Return the [x, y] coordinate for the center point of the cell that contains the specified text.  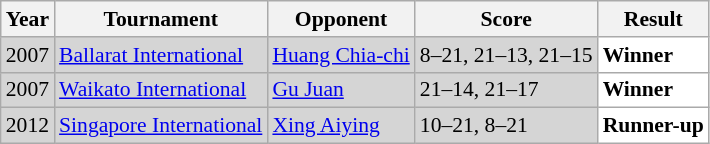
Huang Chia-chi [340, 55]
Tournament [160, 19]
Runner-up [654, 126]
Singapore International [160, 126]
8–21, 21–13, 21–15 [506, 55]
Gu Juan [340, 90]
Result [654, 19]
2012 [28, 126]
21–14, 21–17 [506, 90]
10–21, 8–21 [506, 126]
Waikato International [160, 90]
Score [506, 19]
Year [28, 19]
Xing Aiying [340, 126]
Ballarat International [160, 55]
Opponent [340, 19]
